Extract the [X, Y] coordinate from the center of the cell holding the provided text.  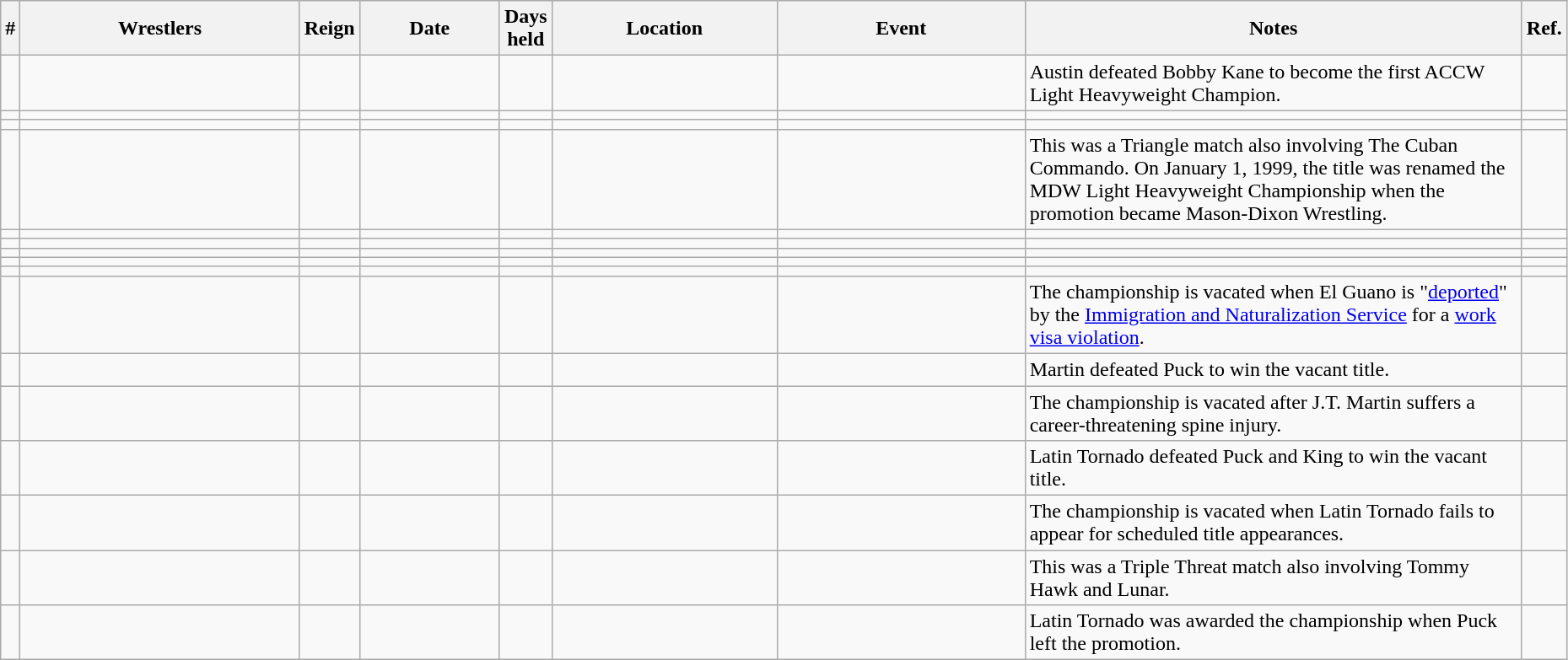
This was a Triple Threat match also involving Tommy Hawk and Lunar. [1274, 578]
The championship is vacated when El Guano is "deported" by the Immigration and Naturalization Service for a work visa violation. [1274, 314]
Daysheld [525, 29]
Ref. [1544, 29]
Martin defeated Puck to win the vacant title. [1274, 369]
Event [901, 29]
Latin Tornado defeated Puck and King to win the vacant title. [1274, 469]
Wrestlers [160, 29]
Notes [1274, 29]
Reign [329, 29]
Location [665, 29]
Austin defeated Bobby Kane to become the first ACCW Light Heavyweight Champion. [1274, 83]
The championship is vacated after J.T. Martin suffers a career-threatening spine injury. [1274, 413]
Date [429, 29]
# [10, 29]
The championship is vacated when Latin Tornado fails to appear for scheduled title appearances. [1274, 523]
Latin Tornado was awarded the championship when Puck left the promotion. [1274, 632]
